Search for the cell housing the specified text and yield its (x, y) center coordinate. 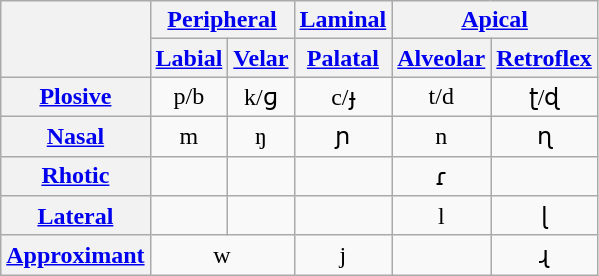
Approximant (76, 255)
l (442, 216)
m (189, 136)
Nasal (76, 136)
j (343, 255)
Plosive (76, 97)
w (222, 255)
Laminal (343, 20)
Alveolar (442, 58)
ʈ/ɖ (544, 97)
Apical (495, 20)
p/b (189, 97)
Rhotic (76, 176)
k/ɡ (261, 97)
ɲ (343, 136)
n (442, 136)
ŋ (261, 136)
ɳ (544, 136)
Velar (261, 58)
Lateral (76, 216)
c/ɟ (343, 97)
ɾ (442, 176)
ɭ (544, 216)
t/d (442, 97)
Labial (189, 58)
ɻ (544, 255)
Retroflex (544, 58)
Peripheral (222, 20)
Palatal (343, 58)
